Find where the given text appears and provide that cell's center as [X, Y] coordinate. 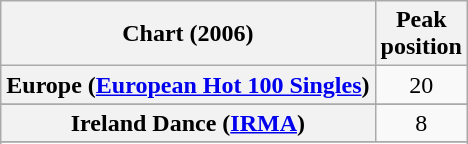
20 [421, 85]
Ireland Dance (IRMA) [188, 123]
Europe (European Hot 100 Singles) [188, 85]
Peakposition [421, 34]
Chart (2006) [188, 34]
8 [421, 123]
